Pinpoint the cell where the given text exists, returning its (x, y) midpoint coordinate. 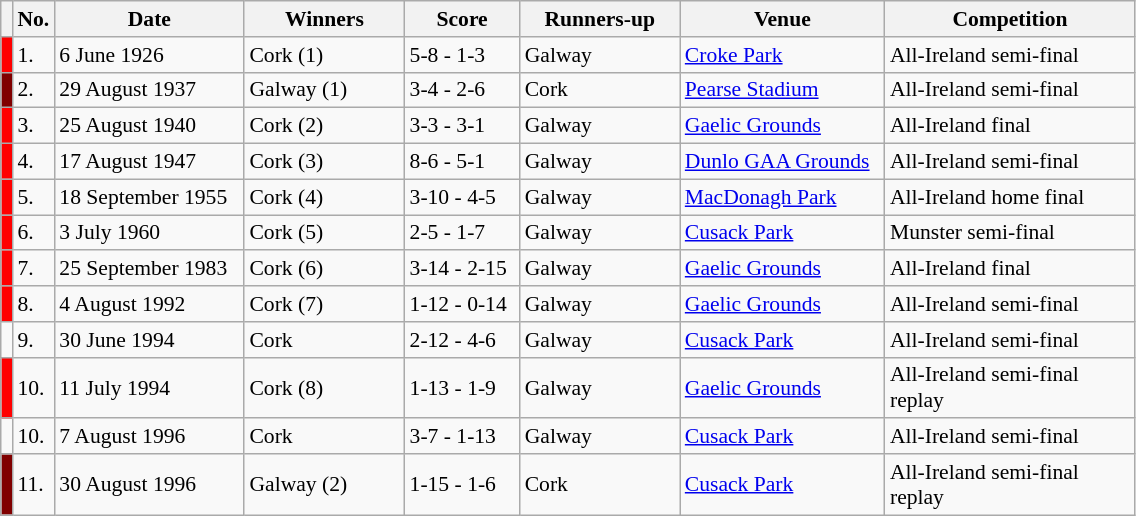
25 September 1983 (149, 269)
Cork (5) (324, 233)
Venue (782, 19)
Pearse Stadium (782, 90)
17 August 1947 (149, 162)
7 August 1996 (149, 437)
5-8 - 1-3 (462, 55)
30 June 1994 (149, 340)
Galway (1) (324, 90)
3-4 - 2-6 (462, 90)
Winners (324, 19)
Score (462, 19)
Cork (7) (324, 304)
1-12 - 0-14 (462, 304)
Galway (2) (324, 484)
18 September 1955 (149, 197)
Cork (8) (324, 388)
All-Ireland home final (1010, 197)
25 August 1940 (149, 126)
6 June 1926 (149, 55)
3-3 - 3-1 (462, 126)
MacDonagh Park (782, 197)
4 August 1992 (149, 304)
8. (33, 304)
Cork (6) (324, 269)
Cork (2) (324, 126)
3-10 - 4-5 (462, 197)
Munster semi-final (1010, 233)
2-12 - 4-6 (462, 340)
3-7 - 1-13 (462, 437)
3. (33, 126)
Cork (4) (324, 197)
11 July 1994 (149, 388)
Date (149, 19)
Cork (3) (324, 162)
3-14 - 2-15 (462, 269)
4. (33, 162)
2. (33, 90)
9. (33, 340)
Dunlo GAA Grounds (782, 162)
6. (33, 233)
2-5 - 1-7 (462, 233)
1. (33, 55)
3 July 1960 (149, 233)
Cork (1) (324, 55)
30 August 1996 (149, 484)
11. (33, 484)
1-13 - 1-9 (462, 388)
1-15 - 1-6 (462, 484)
7. (33, 269)
Competition (1010, 19)
5. (33, 197)
8-6 - 5-1 (462, 162)
No. (33, 19)
29 August 1937 (149, 90)
Runners-up (600, 19)
Croke Park (782, 55)
